Search for the cell housing the specified text and yield its [X, Y] center coordinate. 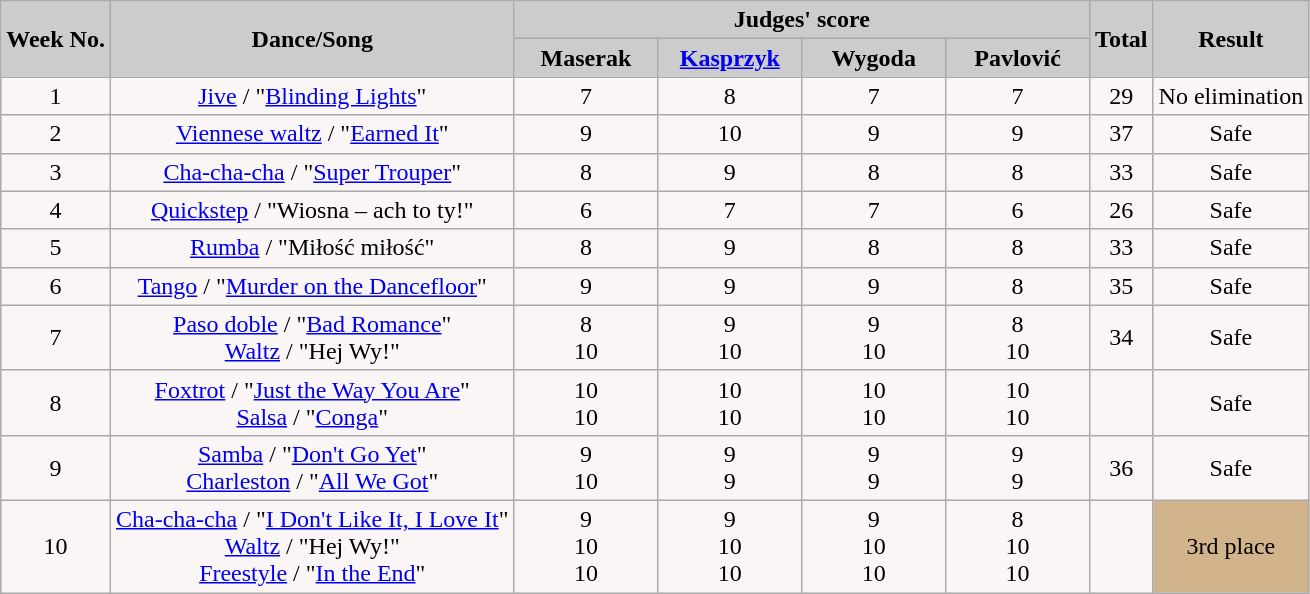
Week No. [56, 39]
Samba / "Don't Go Yet"Charleston / "All We Got" [312, 468]
36 [1122, 468]
3rd place [1231, 546]
Kasprzyk [730, 58]
Pavlović [1018, 58]
81010 [1018, 546]
Maserak [586, 58]
Quickstep / "Wiosna – ach to ty!" [312, 210]
1 [56, 96]
Total [1122, 39]
Dance/Song [312, 39]
2 [56, 134]
Wygoda [874, 58]
Rumba / "Miłość miłość" [312, 248]
37 [1122, 134]
Judges' score [802, 20]
26 [1122, 210]
29 [1122, 96]
4 [56, 210]
Tango / "Murder on the Dancefloor" [312, 286]
Cha-cha-cha / "I Don't Like It, I Love It"Waltz / "Hej Wy!"Freestyle / "In the End" [312, 546]
Cha-cha-cha / "Super Trouper" [312, 172]
35 [1122, 286]
Viennese waltz / "Earned It" [312, 134]
No elimination [1231, 96]
Jive / "Blinding Lights" [312, 96]
Foxtrot / "Just the Way You Are"Salsa / "Conga" [312, 402]
5 [56, 248]
Result [1231, 39]
Paso doble / "Bad Romance"Waltz / "Hej Wy!" [312, 338]
3 [56, 172]
34 [1122, 338]
